Scan for the cell matching the given text and deliver its (x, y) coordinate at center. 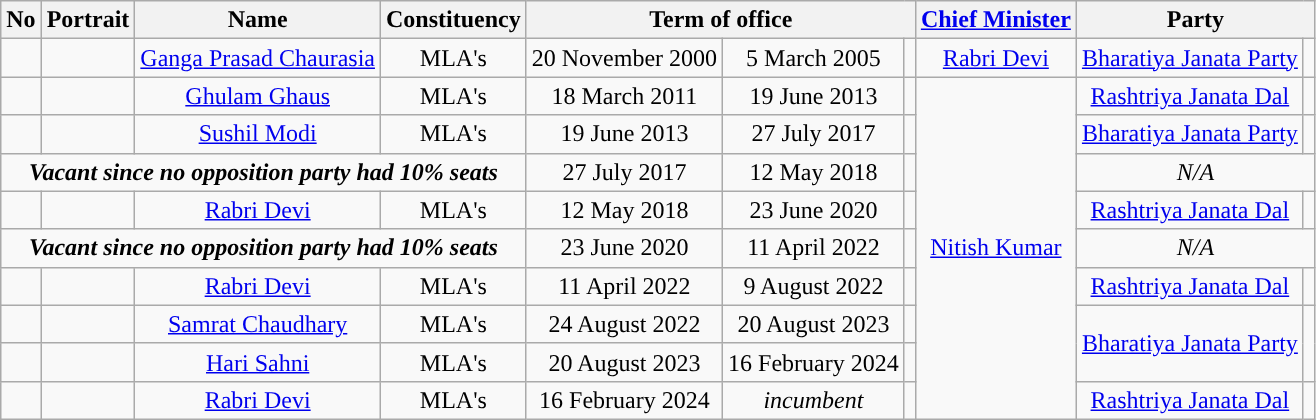
incumbent (814, 400)
Hari Sahni (258, 362)
Sushil Modi (258, 134)
Constituency (453, 20)
5 March 2005 (814, 58)
Portrait (88, 20)
9 August 2022 (814, 286)
Ghulam Ghaus (258, 96)
Term of office (720, 20)
24 August 2022 (624, 324)
Nitish Kumar (996, 248)
20 November 2000 (624, 58)
18 March 2011 (624, 96)
No (21, 20)
Chief Minister (996, 20)
Ganga Prasad Chaurasia (258, 58)
Party (1195, 20)
Name (258, 20)
Samrat Chaudhary (258, 324)
